Output the [X, Y] coordinate of the center of the cell containing the given text.  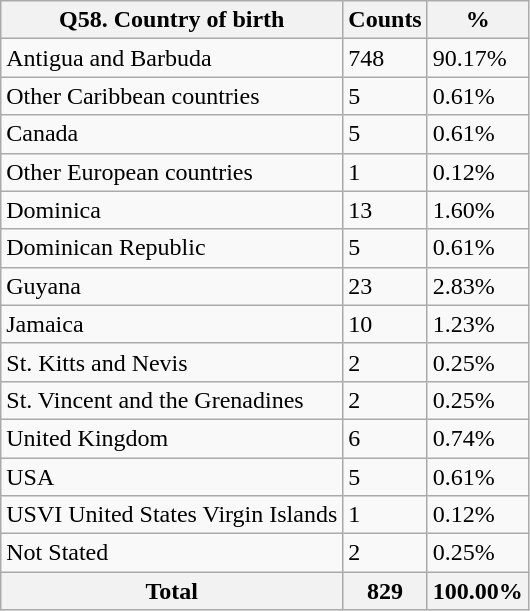
0.74% [478, 438]
6 [385, 438]
90.17% [478, 58]
Jamaica [172, 324]
Dominica [172, 210]
Other Caribbean countries [172, 96]
Total [172, 591]
USA [172, 477]
Q58. Country of birth [172, 20]
10 [385, 324]
Other European countries [172, 172]
748 [385, 58]
Canada [172, 134]
Guyana [172, 286]
% [478, 20]
United Kingdom [172, 438]
1.23% [478, 324]
Antigua and Barbuda [172, 58]
Dominican Republic [172, 248]
St. Kitts and Nevis [172, 362]
829 [385, 591]
1.60% [478, 210]
St. Vincent and the Grenadines [172, 400]
13 [385, 210]
2.83% [478, 286]
23 [385, 286]
Counts [385, 20]
USVI United States Virgin Islands [172, 515]
100.00% [478, 591]
Not Stated [172, 553]
